Extract the (X, Y) coordinate from the center of the cell holding the provided text.  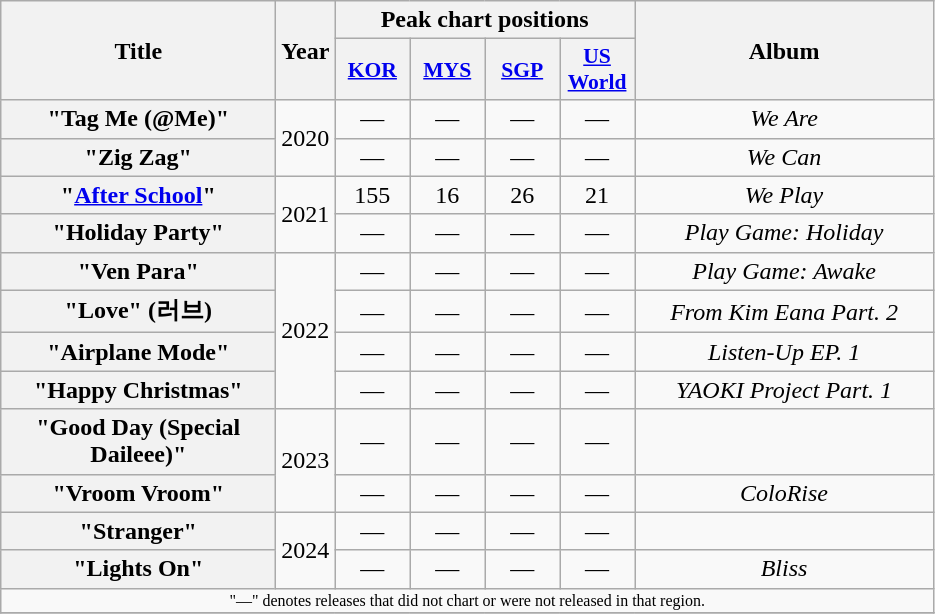
21 (598, 195)
"After School" (138, 195)
2020 (306, 138)
2022 (306, 330)
Peak chart positions (485, 20)
Title (138, 50)
KOR (372, 70)
We Are (784, 119)
We Play (784, 195)
2021 (306, 214)
USWorld (598, 70)
"Love" (러브) (138, 312)
From Kim Eana Part. 2 (784, 312)
Listen-Up EP. 1 (784, 352)
16 (448, 195)
155 (372, 195)
26 (522, 195)
"Zig Zag" (138, 157)
Play Game: Awake (784, 271)
"Ven Para" (138, 271)
"Airplane Mode" (138, 352)
"Happy Christmas" (138, 390)
MYS (448, 70)
2023 (306, 460)
We Can (784, 157)
Album (784, 50)
Play Game: Holiday (784, 233)
YAOKI Project Part. 1 (784, 390)
ColoRise (784, 493)
2024 (306, 550)
"Holiday Party" (138, 233)
"Stranger" (138, 531)
Year (306, 50)
"Good Day (Special Daileee)" (138, 442)
"—" denotes releases that did not chart or were not released in that region. (468, 600)
SGP (522, 70)
Bliss (784, 569)
"Lights On" (138, 569)
"Tag Me (@Me)" (138, 119)
"Vroom Vroom" (138, 493)
